Find where the given text appears and provide that cell's center as [X, Y] coordinate. 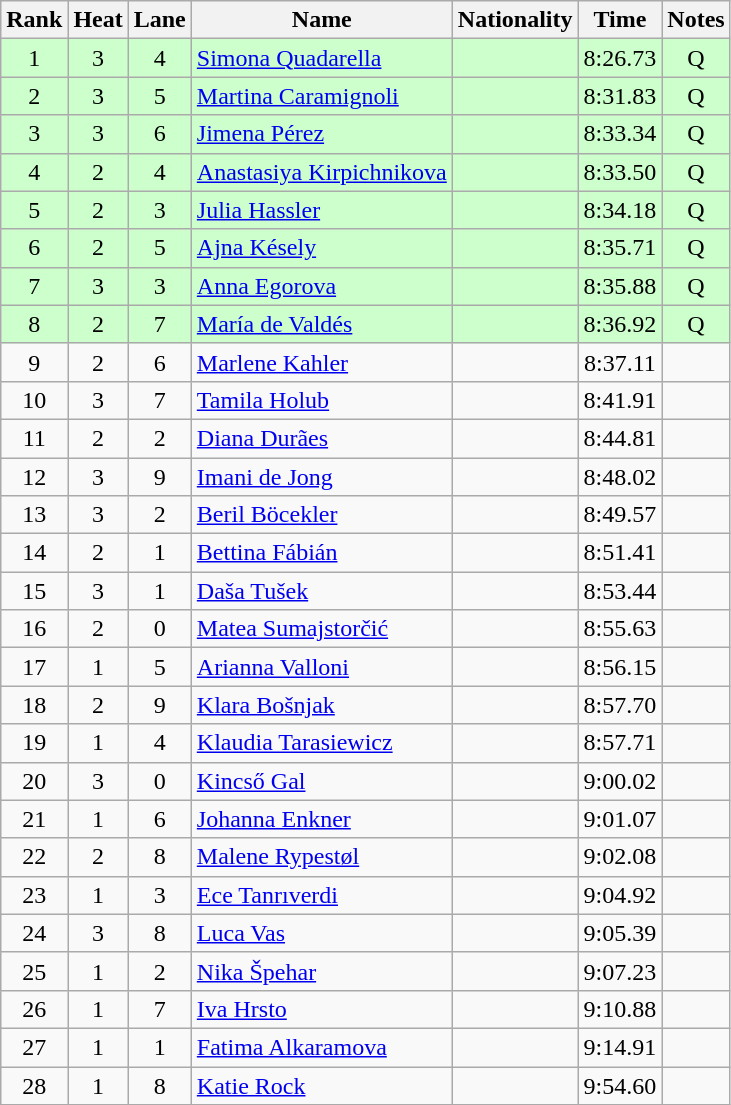
Tamila Holub [322, 400]
8:35.71 [620, 248]
Malene Rypestøl [322, 857]
8:55.63 [620, 629]
Rank [34, 20]
9:04.92 [620, 895]
9:14.91 [620, 1047]
8:26.73 [620, 58]
Diana Durães [322, 438]
11 [34, 438]
Marlene Kahler [322, 362]
Anastasiya Kirpichnikova [322, 172]
Daša Tušek [322, 591]
8:33.50 [620, 172]
13 [34, 515]
9:05.39 [620, 933]
Time [620, 20]
17 [34, 667]
9:02.08 [620, 857]
Bettina Fábián [322, 553]
22 [34, 857]
Martina Caramignoli [322, 96]
8:31.83 [620, 96]
Iva Hrsto [322, 1009]
8:57.70 [620, 705]
9:54.60 [620, 1085]
19 [34, 743]
Nationality [515, 20]
8:48.02 [620, 477]
Anna Egorova [322, 286]
8:51.41 [620, 553]
9:00.02 [620, 781]
9:01.07 [620, 819]
Arianna Valloni [322, 667]
18 [34, 705]
15 [34, 591]
8:56.15 [620, 667]
23 [34, 895]
8:37.11 [620, 362]
8:53.44 [620, 591]
28 [34, 1085]
Imani de Jong [322, 477]
Simona Quadarella [322, 58]
9:10.88 [620, 1009]
Julia Hassler [322, 210]
8:35.88 [620, 286]
Klara Bošnjak [322, 705]
20 [34, 781]
Jimena Pérez [322, 134]
10 [34, 400]
Notes [696, 20]
8:34.18 [620, 210]
Kincső Gal [322, 781]
8:44.81 [620, 438]
14 [34, 553]
Johanna Enkner [322, 819]
Ajna Késely [322, 248]
Katie Rock [322, 1085]
Klaudia Tarasiewicz [322, 743]
Fatima Alkaramova [322, 1047]
Beril Böcekler [322, 515]
8:49.57 [620, 515]
12 [34, 477]
8:33.34 [620, 134]
8:57.71 [620, 743]
21 [34, 819]
9:07.23 [620, 971]
Lane [160, 20]
Ece Tanrıverdi [322, 895]
27 [34, 1047]
Matea Sumajstorčić [322, 629]
26 [34, 1009]
8:36.92 [620, 324]
25 [34, 971]
Heat [98, 20]
16 [34, 629]
María de Valdés [322, 324]
8:41.91 [620, 400]
Luca Vas [322, 933]
Nika Špehar [322, 971]
Name [322, 20]
24 [34, 933]
